Pinpoint the cell where the given text exists, returning its (X, Y) midpoint coordinate. 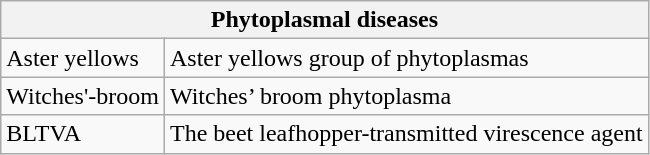
Aster yellows group of phytoplasmas (406, 58)
Witches'-broom (83, 96)
The beet leafhopper-transmitted virescence agent (406, 134)
BLTVA (83, 134)
Phytoplasmal diseases (324, 20)
Witches’ broom phytoplasma (406, 96)
Aster yellows (83, 58)
